Scan for the cell matching the given text and deliver its [X, Y] coordinate at center. 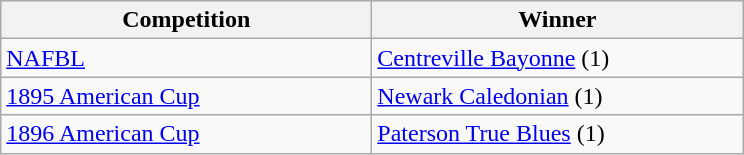
Paterson True Blues (1) [558, 134]
Competition [186, 20]
Centreville Bayonne (1) [558, 58]
Newark Caledonian (1) [558, 96]
1895 American Cup [186, 96]
1896 American Cup [186, 134]
Winner [558, 20]
NAFBL [186, 58]
